From the cell containing the given text, extract its center point as [x, y] coordinate. 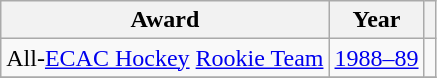
Year [376, 20]
1988–89 [376, 58]
Award [165, 20]
All-ECAC Hockey Rookie Team [165, 58]
